Capture the cell that displays the provided text and extract its (X, Y) central coordinate. 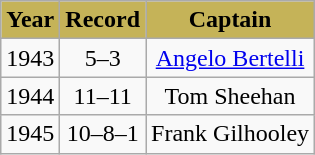
Angelo Bertelli (230, 58)
Year (30, 20)
11–11 (103, 96)
Frank Gilhooley (230, 134)
Tom Sheehan (230, 96)
1945 (30, 134)
10–8–1 (103, 134)
5–3 (103, 58)
1943 (30, 58)
Captain (230, 20)
1944 (30, 96)
Record (103, 20)
